Extract the (x, y) coordinate from the center of the cell holding the provided text.  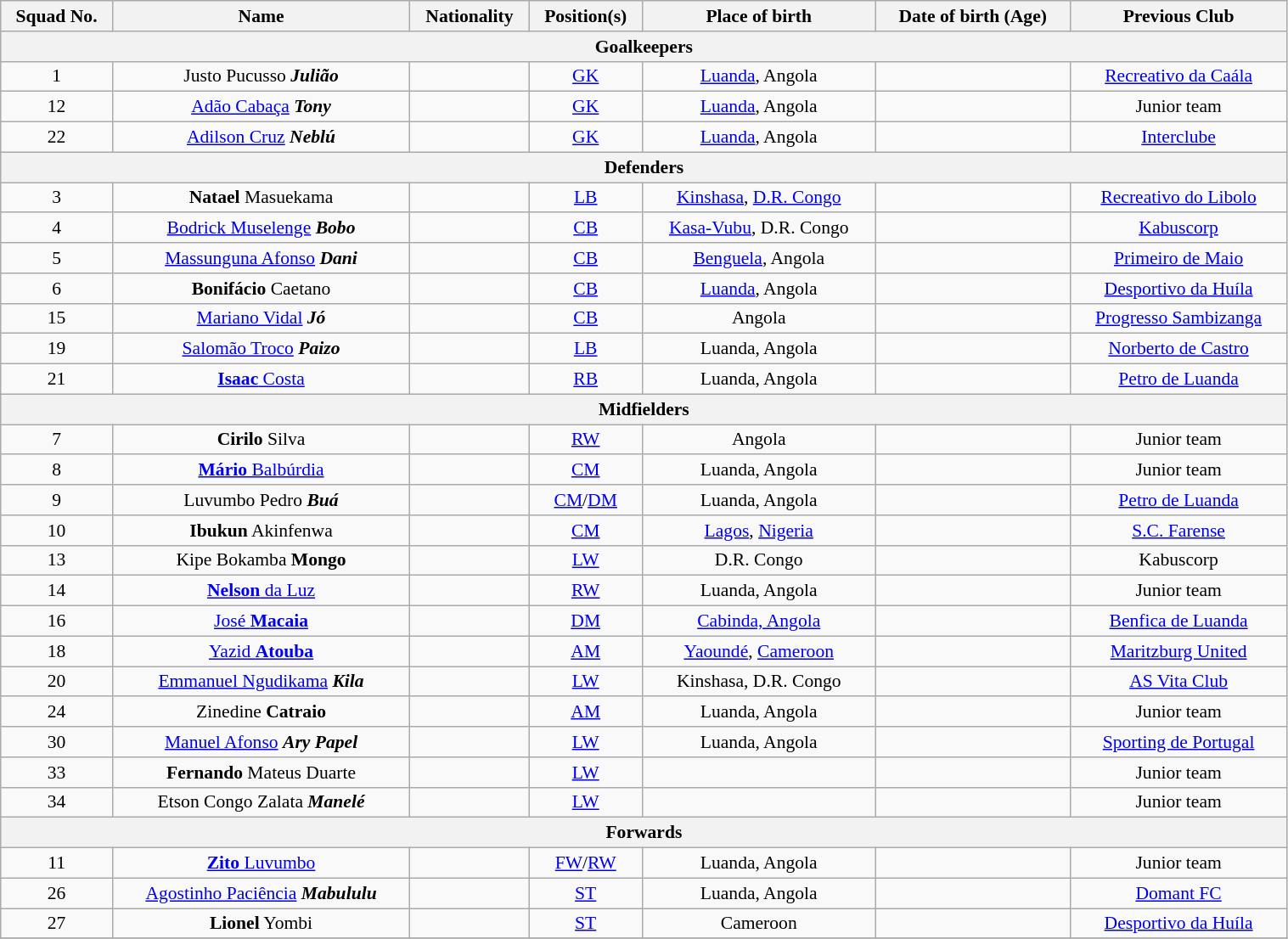
Natael Masuekama (261, 198)
22 (57, 138)
27 (57, 924)
21 (57, 380)
18 (57, 651)
Norberto de Castro (1178, 349)
Progresso Sambizanga (1178, 318)
Kipe Bokamba Mongo (261, 560)
24 (57, 712)
Date of birth (Age) (973, 16)
6 (57, 289)
Goalkeepers (644, 47)
Maritzburg United (1178, 651)
Bonifácio Caetano (261, 289)
Ibukun Akinfenwa (261, 531)
Justo Pucusso Julião (261, 76)
Position(s) (586, 16)
Primeiro de Maio (1178, 258)
14 (57, 591)
Squad No. (57, 16)
8 (57, 470)
AS Vita Club (1178, 682)
RB (586, 380)
Luvumbo Pedro Buá (261, 500)
4 (57, 228)
Mariano Vidal Jó (261, 318)
Emmanuel Ngudikama Kila (261, 682)
Forwards (644, 833)
CM/DM (586, 500)
1 (57, 76)
S.C. Farense (1178, 531)
7 (57, 440)
Recreativo do Libolo (1178, 198)
Adão Cabaça Tony (261, 107)
26 (57, 893)
5 (57, 258)
10 (57, 531)
Cabinda, Angola (759, 621)
Lagos, Nigeria (759, 531)
Recreativo da Caála (1178, 76)
Massunguna Afonso Dani (261, 258)
Midfielders (644, 409)
Interclube (1178, 138)
Fernando Mateus Duarte (261, 773)
Lionel Yombi (261, 924)
Adilson Cruz Neblú (261, 138)
Zinedine Catraio (261, 712)
DM (586, 621)
13 (57, 560)
José Macaia (261, 621)
Zito Luvumbo (261, 863)
33 (57, 773)
34 (57, 802)
Name (261, 16)
Nelson da Luz (261, 591)
Etson Congo Zalata Manelé (261, 802)
Kasa-Vubu, D.R. Congo (759, 228)
Nationality (470, 16)
Sporting de Portugal (1178, 742)
Manuel Afonso Ary Papel (261, 742)
FW/RW (586, 863)
15 (57, 318)
Agostinho Paciência Mabululu (261, 893)
3 (57, 198)
D.R. Congo (759, 560)
Yaoundé, Cameroon (759, 651)
Yazid Atouba (261, 651)
19 (57, 349)
Bodrick Muselenge Bobo (261, 228)
Place of birth (759, 16)
Defenders (644, 167)
Cameroon (759, 924)
Domant FC (1178, 893)
12 (57, 107)
20 (57, 682)
Benguela, Angola (759, 258)
16 (57, 621)
Mário Balbúrdia (261, 470)
Previous Club (1178, 16)
Isaac Costa (261, 380)
9 (57, 500)
11 (57, 863)
Cirilo Silva (261, 440)
30 (57, 742)
Benfica de Luanda (1178, 621)
Salomão Troco Paizo (261, 349)
